Determine the (x, y) coordinate at the center of the cell enclosing the given text.  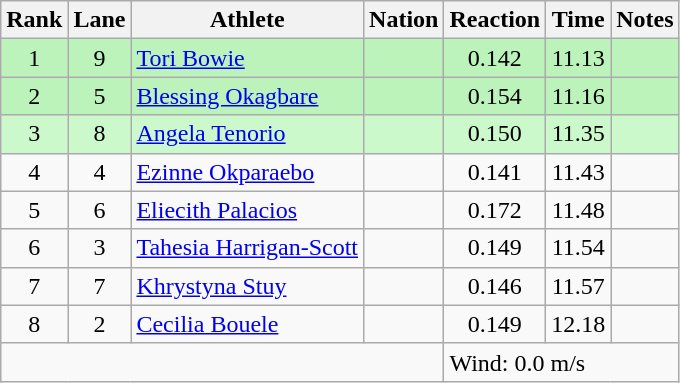
11.35 (578, 134)
12.18 (578, 324)
Notes (645, 20)
11.13 (578, 58)
Blessing Okagbare (248, 96)
Tori Bowie (248, 58)
9 (100, 58)
Wind: 0.0 m/s (562, 362)
Angela Tenorio (248, 134)
Nation (404, 20)
Lane (100, 20)
0.141 (495, 172)
0.150 (495, 134)
11.57 (578, 286)
Athlete (248, 20)
Eliecith Palacios (248, 210)
Khrystyna Stuy (248, 286)
Rank (34, 20)
Cecilia Bouele (248, 324)
Tahesia Harrigan-Scott (248, 248)
0.142 (495, 58)
11.54 (578, 248)
11.16 (578, 96)
0.154 (495, 96)
0.146 (495, 286)
11.43 (578, 172)
1 (34, 58)
Ezinne Okparaebo (248, 172)
0.172 (495, 210)
11.48 (578, 210)
Reaction (495, 20)
Time (578, 20)
